Locate the cell with the specified text and output its [x, y] center coordinate. 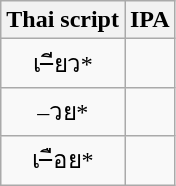
Thai script [63, 20]
เ–ียว* [63, 64]
–วย* [63, 112]
IPA [150, 20]
เ–ือย* [63, 160]
